Locate the cell with the specified text and output its [X, Y] center coordinate. 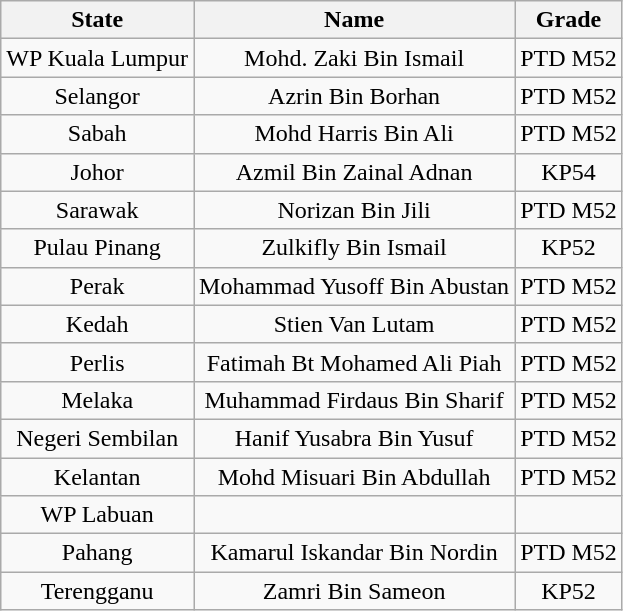
Name [354, 20]
Stien Van Lutam [354, 324]
Johor [98, 172]
State [98, 20]
WP Kuala Lumpur [98, 58]
Norizan Bin Jili [354, 210]
Perak [98, 286]
Grade [569, 20]
Pulau Pinang [98, 248]
WP Labuan [98, 515]
Kelantan [98, 477]
Fatimah Bt Mohamed Ali Piah [354, 362]
Pahang [98, 553]
Zamri Bin Sameon [354, 591]
Mohd Misuari Bin Abdullah [354, 477]
Mohd Harris Bin Ali [354, 134]
Muhammad Firdaus Bin Sharif [354, 400]
Negeri Sembilan [98, 438]
Terengganu [98, 591]
Mohd. Zaki Bin Ismail [354, 58]
KP54 [569, 172]
Azmil Bin Zainal Adnan [354, 172]
Selangor [98, 96]
Perlis [98, 362]
Kedah [98, 324]
Melaka [98, 400]
Kamarul Iskandar Bin Nordin [354, 553]
Zulkifly Bin Ismail [354, 248]
Sarawak [98, 210]
Mohammad Yusoff Bin Abustan [354, 286]
Sabah [98, 134]
Azrin Bin Borhan [354, 96]
Hanif Yusabra Bin Yusuf [354, 438]
